Search for the cell housing the specified text and yield its [X, Y] center coordinate. 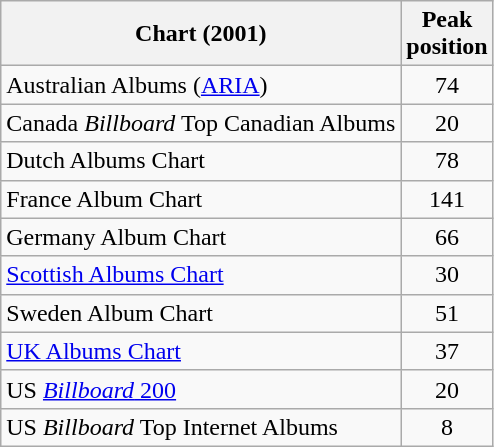
8 [447, 427]
France Album Chart [201, 199]
30 [447, 275]
Australian Albums (ARIA) [201, 85]
UK Albums Chart [201, 351]
Scottish Albums Chart [201, 275]
141 [447, 199]
Sweden Album Chart [201, 313]
Chart (2001) [201, 34]
66 [447, 237]
US Billboard 200 [201, 389]
US Billboard Top Internet Albums [201, 427]
Peakposition [447, 34]
Dutch Albums Chart [201, 161]
Canada Billboard Top Canadian Albums [201, 123]
78 [447, 161]
51 [447, 313]
37 [447, 351]
74 [447, 85]
Germany Album Chart [201, 237]
